From the cell containing the given text, extract its center point as (X, Y) coordinate. 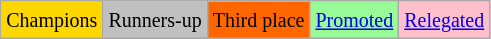
Third place (258, 20)
Promoted (354, 20)
Runners-up (155, 20)
Relegated (444, 20)
Champions (52, 20)
